From the cell containing the given text, extract its center point as [x, y] coordinate. 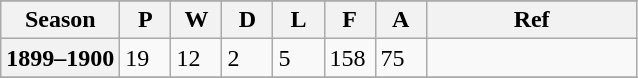
1899–1900 [60, 58]
75 [400, 58]
Ref [532, 20]
158 [350, 58]
12 [196, 58]
Season [60, 20]
F [350, 20]
5 [298, 58]
W [196, 20]
A [400, 20]
L [298, 20]
2 [248, 58]
D [248, 20]
19 [146, 58]
P [146, 20]
